Scan for the cell matching the given text and deliver its [x, y] coordinate at center. 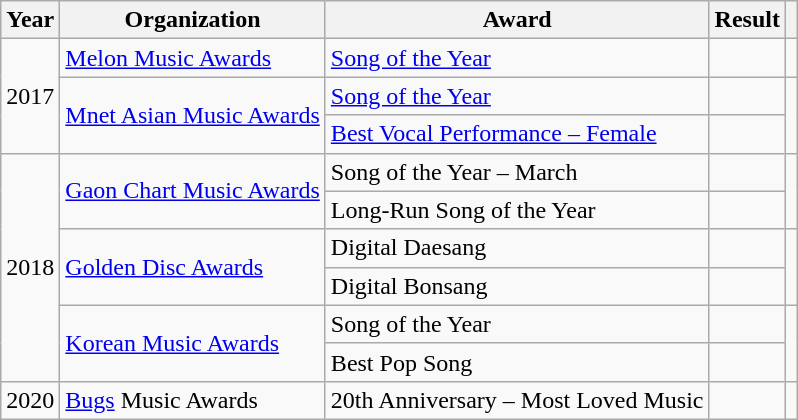
Mnet Asian Music Awards [193, 115]
Bugs Music Awards [193, 400]
Award [517, 20]
Song of the Year – March [517, 172]
Digital Daesang [517, 248]
Year [30, 20]
Best Pop Song [517, 362]
2020 [30, 400]
2017 [30, 96]
Korean Music Awards [193, 343]
Organization [193, 20]
Gaon Chart Music Awards [193, 191]
Long-Run Song of the Year [517, 210]
20th Anniversary – Most Loved Music [517, 400]
Result [747, 20]
Golden Disc Awards [193, 267]
Melon Music Awards [193, 58]
2018 [30, 267]
Digital Bonsang [517, 286]
Best Vocal Performance – Female [517, 134]
